Return the (X, Y) coordinate for the center point of the cell that contains the specified text.  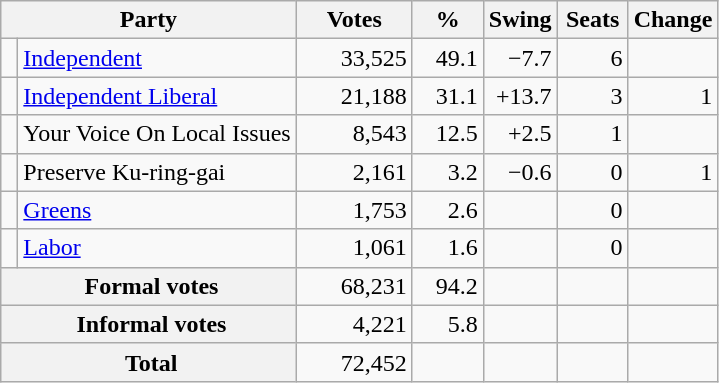
Formal votes (148, 286)
1,753 (354, 210)
−0.6 (520, 172)
33,525 (354, 58)
2.6 (448, 210)
Seats (592, 20)
Labor (157, 248)
Greens (157, 210)
Swing (520, 20)
−7.7 (520, 58)
Preserve Ku-ring-gai (157, 172)
3 (592, 96)
Your Voice On Local Issues (157, 134)
12.5 (448, 134)
Change (673, 20)
4,221 (354, 324)
1.6 (448, 248)
Independent (157, 58)
6 (592, 58)
Total (148, 362)
+13.7 (520, 96)
72,452 (354, 362)
1,061 (354, 248)
8,543 (354, 134)
2,161 (354, 172)
Party (148, 20)
21,188 (354, 96)
+2.5 (520, 134)
Informal votes (148, 324)
94.2 (448, 286)
Votes (354, 20)
% (448, 20)
49.1 (448, 58)
31.1 (448, 96)
3.2 (448, 172)
5.8 (448, 324)
Independent Liberal (157, 96)
68,231 (354, 286)
